Determine the [x, y] coordinate at the center of the cell enclosing the given text.  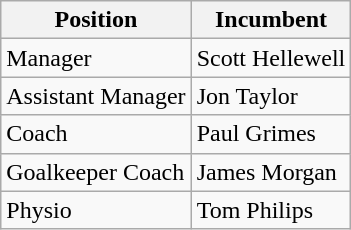
Jon Taylor [271, 96]
Paul Grimes [271, 134]
Position [96, 20]
Tom Philips [271, 210]
Assistant Manager [96, 96]
Manager [96, 58]
Scott Hellewell [271, 58]
Coach [96, 134]
Goalkeeper Coach [96, 172]
Incumbent [271, 20]
James Morgan [271, 172]
Physio [96, 210]
